Find where the given text appears and provide that cell's center as (X, Y) coordinate. 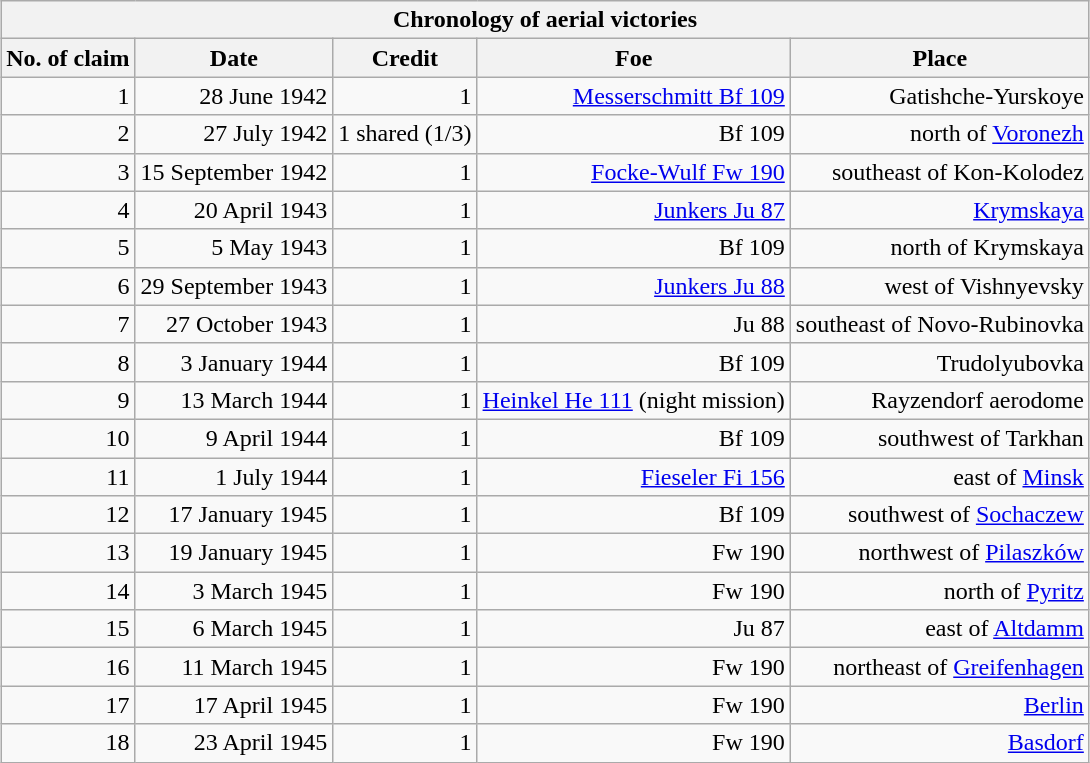
16 (68, 667)
Berlin (940, 705)
Heinkel He 111 (night mission) (634, 400)
5 May 1943 (234, 248)
Credit (405, 58)
13 March 1944 (234, 400)
28 June 1942 (234, 96)
8 (68, 362)
6 (68, 286)
southwest of Tarkhan (940, 438)
Krymskaya (940, 210)
southeast of Novo-Rubinovka (940, 324)
3 March 1945 (234, 591)
Ju 88 (634, 324)
north of Voronezh (940, 134)
Basdorf (940, 743)
3 (68, 172)
Chronology of aerial victories (546, 20)
17 January 1945 (234, 515)
15 September 1942 (234, 172)
18 (68, 743)
11 (68, 477)
Ju 87 (634, 629)
east of Altdamm (940, 629)
southeast of Kon-Kolodez (940, 172)
10 (68, 438)
20 April 1943 (234, 210)
6 March 1945 (234, 629)
13 (68, 553)
29 September 1943 (234, 286)
Fieseler Fi 156 (634, 477)
northwest of Pilaszków (940, 553)
east of Minsk (940, 477)
17 April 1945 (234, 705)
4 (68, 210)
Trudolyubovka (940, 362)
14 (68, 591)
1 shared (1/3) (405, 134)
3 January 1944 (234, 362)
Messerschmitt Bf 109 (634, 96)
9 April 1944 (234, 438)
1 July 1944 (234, 477)
west of Vishnyevsky (940, 286)
7 (68, 324)
27 October 1943 (234, 324)
north of Pyritz (940, 591)
17 (68, 705)
Rayzendorf aerodome (940, 400)
Junkers Ju 87 (634, 210)
9 (68, 400)
27 July 1942 (234, 134)
northeast of Greifenhagen (940, 667)
19 January 1945 (234, 553)
Junkers Ju 88 (634, 286)
23 April 1945 (234, 743)
Place (940, 58)
Foe (634, 58)
15 (68, 629)
Date (234, 58)
Focke-Wulf Fw 190 (634, 172)
southwest of Sochaczew (940, 515)
11 March 1945 (234, 667)
12 (68, 515)
Gatishche-Yurskoye (940, 96)
No. of claim (68, 58)
north of Krymskaya (940, 248)
5 (68, 248)
2 (68, 134)
